Detect which cell encompasses the target text, then output its (X, Y) center coordinate. 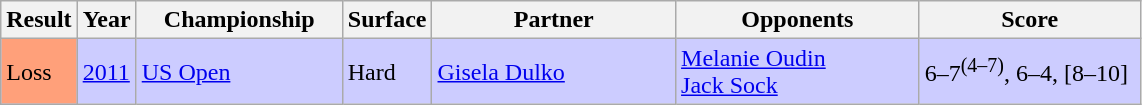
Year (106, 20)
Hard (387, 72)
Result (39, 20)
US Open (239, 72)
Score (1030, 20)
Surface (387, 20)
Loss (39, 72)
Melanie Oudin Jack Sock (798, 72)
Partner (554, 20)
Championship (239, 20)
Opponents (798, 20)
6–7(4–7), 6–4, [8–10] (1030, 72)
2011 (106, 72)
Gisela Dulko (554, 72)
